Identify which cell holds the provided text, then report its [X, Y] central coordinate. 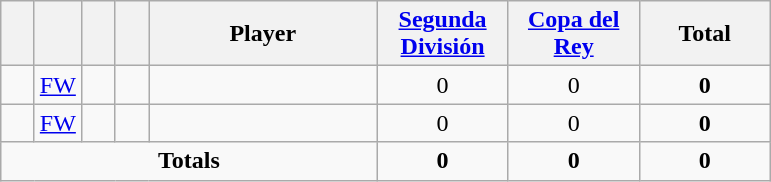
Segunda División [442, 34]
Totals [189, 161]
Total [704, 34]
Player [262, 34]
Copa del Rey [574, 34]
